For the text-containing cell, return its midpoint in [x, y] coordinate format. 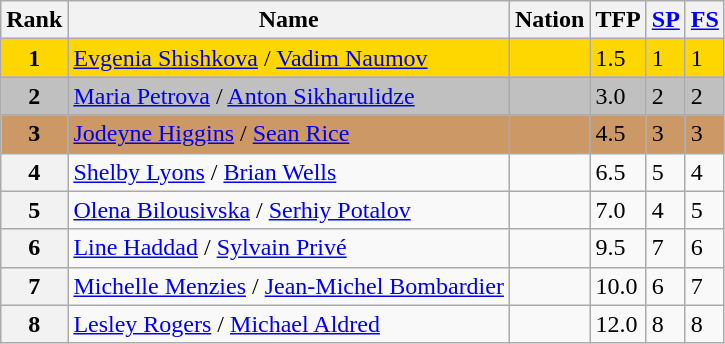
12.0 [618, 324]
10.0 [618, 286]
FS [704, 20]
Name [289, 20]
3.0 [618, 96]
TFP [618, 20]
7.0 [618, 210]
9.5 [618, 248]
Maria Petrova / Anton Sikharulidze [289, 96]
6.5 [618, 172]
1.5 [618, 58]
SP [666, 20]
Evgenia Shishkova / Vadim Naumov [289, 58]
Olena Bilousivska / Serhiy Potalov [289, 210]
Shelby Lyons / Brian Wells [289, 172]
Rank [34, 20]
4.5 [618, 134]
Nation [549, 20]
Michelle Menzies / Jean-Michel Bombardier [289, 286]
Line Haddad / Sylvain Privé [289, 248]
Lesley Rogers / Michael Aldred [289, 324]
Jodeyne Higgins / Sean Rice [289, 134]
